Identify which cell holds the provided text, then report its (x, y) central coordinate. 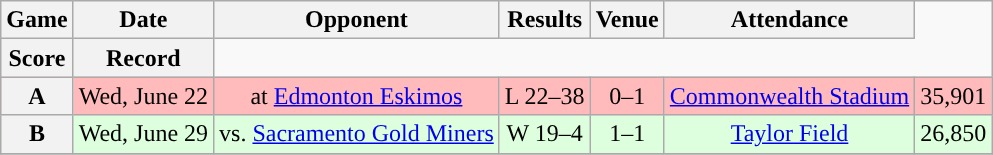
Commonwealth Stadium (789, 96)
Wed, June 22 (143, 96)
Score (37, 58)
Record (143, 58)
L 22–38 (544, 96)
Wed, June 29 (143, 134)
1–1 (627, 134)
A (37, 96)
35,901 (954, 96)
Date (143, 20)
W 19–4 (544, 134)
26,850 (954, 134)
Venue (627, 20)
Results (544, 20)
Game (37, 20)
Opponent (357, 20)
0–1 (627, 96)
Taylor Field (789, 134)
vs. Sacramento Gold Miners (357, 134)
B (37, 134)
Attendance (789, 20)
at Edmonton Eskimos (357, 96)
